Provide the (X, Y) coordinate of the cell's center where the given text is located.  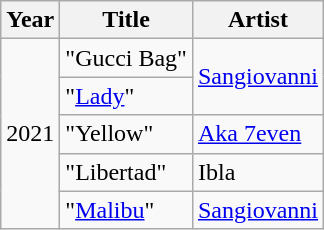
Aka 7even (258, 134)
Ibla (258, 172)
"Malibu" (126, 210)
"Gucci Bag" (126, 58)
2021 (30, 134)
"Yellow" (126, 134)
"Libertad" (126, 172)
Year (30, 20)
"Lady" (126, 96)
Artist (258, 20)
Title (126, 20)
